Search for the cell housing the specified text and yield its (x, y) center coordinate. 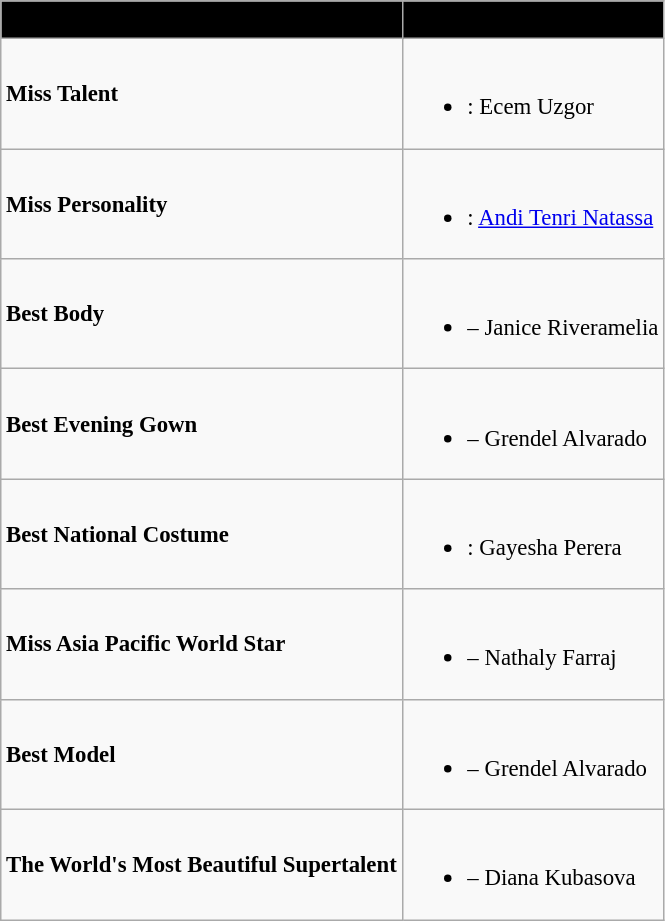
Contestant (533, 20)
Miss Talent (202, 94)
– Nathaly Farraj (533, 644)
: Gayesha Perera (533, 534)
Best National Costume (202, 534)
Best Evening Gown (202, 424)
Best Body (202, 314)
Award (202, 20)
Best Model (202, 754)
: Ecem Uzgor (533, 94)
Miss Personality (202, 204)
– Diana Kubasova (533, 865)
Miss Asia Pacific World Star (202, 644)
– Janice Riveramelia (533, 314)
The World's Most Beautiful Supertalent (202, 865)
: Andi Tenri Natassa (533, 204)
